Determine the (x, y) coordinate at the center of the cell enclosing the given text.  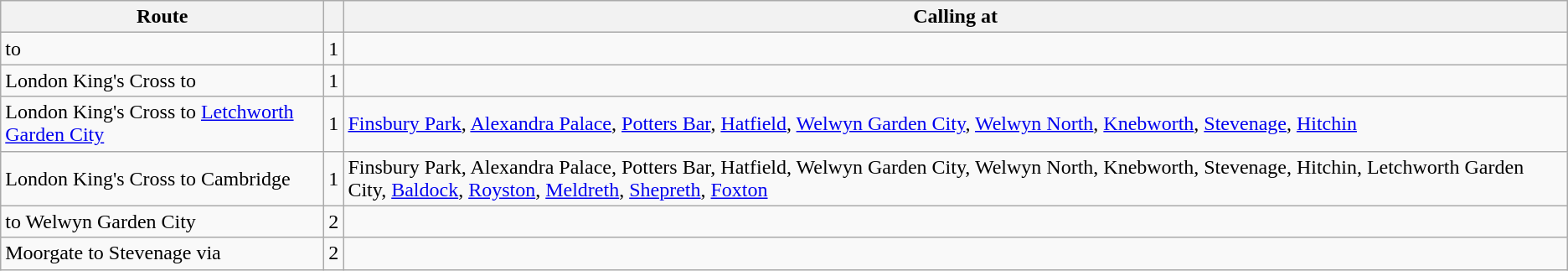
Moorgate to Stevenage via (162, 253)
London King's Cross to Letchworth Garden City (162, 124)
Route (162, 17)
to Welwyn Garden City (162, 221)
Calling at (955, 17)
Finsbury Park, Alexandra Palace, Potters Bar, Hatfield, Welwyn Garden City, Welwyn North, Knebworth, Stevenage, Hitchin (955, 124)
to (162, 49)
London King's Cross to (162, 81)
London King's Cross to Cambridge (162, 178)
